For the text-containing cell, return its midpoint in (x, y) coordinate format. 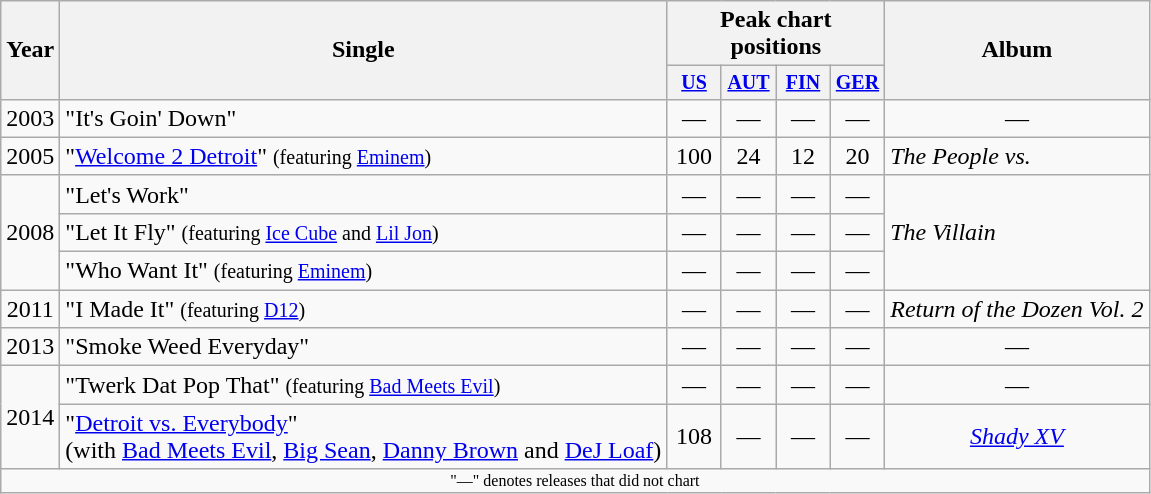
20 (857, 156)
100 (694, 156)
2014 (30, 418)
FIN (803, 82)
108 (694, 436)
12 (803, 156)
"Let's Work" (364, 194)
"I Made It" (featuring D12) (364, 309)
"Twerk Dat Pop That" (featuring Bad Meets Evil) (364, 385)
US (694, 82)
Return of the Dozen Vol. 2 (1017, 309)
Shady XV (1017, 436)
2013 (30, 347)
AUT (748, 82)
"—" denotes releases that did not chart (575, 481)
24 (748, 156)
Peak chart positions (776, 34)
2005 (30, 156)
GER (857, 82)
"It's Goin' Down" (364, 118)
"Welcome 2 Detroit" (featuring Eminem) (364, 156)
"Smoke Weed Everyday" (364, 347)
"Let It Fly" (featuring Ice Cube and Lil Jon) (364, 232)
Year (30, 50)
The Villain (1017, 232)
Album (1017, 50)
The People vs. (1017, 156)
Single (364, 50)
"Detroit vs. Everybody"(with Bad Meets Evil, Big Sean, Danny Brown and DeJ Loaf) (364, 436)
2003 (30, 118)
"Who Want It" (featuring Eminem) (364, 271)
2011 (30, 309)
2008 (30, 232)
